Capture the cell that displays the provided text and extract its (x, y) central coordinate. 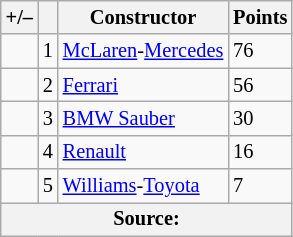
1 (48, 51)
+/– (20, 17)
Williams-Toyota (143, 186)
3 (48, 118)
2 (48, 85)
5 (48, 186)
Ferrari (143, 85)
Points (260, 17)
30 (260, 118)
Renault (143, 152)
7 (260, 186)
56 (260, 85)
Constructor (143, 17)
76 (260, 51)
BMW Sauber (143, 118)
Source: (147, 219)
McLaren-Mercedes (143, 51)
4 (48, 152)
16 (260, 152)
